Identify which cell holds the provided text, then report its (X, Y) central coordinate. 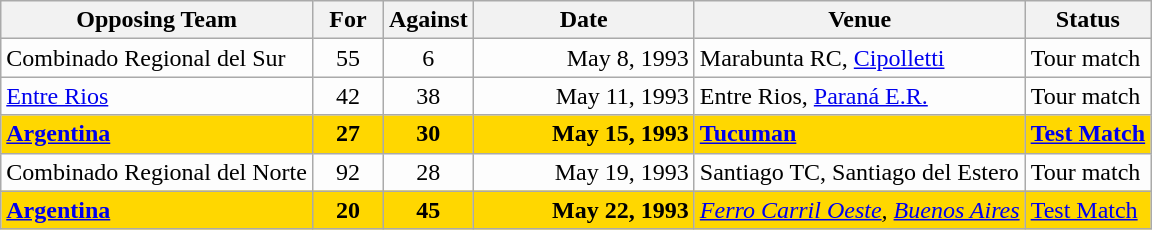
Venue (860, 20)
Opposing Team (157, 20)
Date (584, 20)
27 (348, 134)
Against (428, 20)
Marabunta RC, Cipolletti (860, 58)
Entre Rios (157, 96)
38 (428, 96)
May 11, 1993 (584, 96)
92 (348, 172)
45 (428, 210)
Combinado Regional del Sur (157, 58)
30 (428, 134)
May 19, 1993 (584, 172)
Combinado Regional del Norte (157, 172)
Ferro Carril Oeste, Buenos Aires (860, 210)
Santiago TC, Santiago del Estero (860, 172)
55 (348, 58)
May 15, 1993 (584, 134)
6 (428, 58)
20 (348, 210)
May 22, 1993 (584, 210)
For (348, 20)
28 (428, 172)
Entre Rios, Paraná E.R. (860, 96)
Status (1088, 20)
May 8, 1993 (584, 58)
Tucuman (860, 134)
42 (348, 96)
